Provide the (X, Y) coordinate of the cell's center where the given text is located.  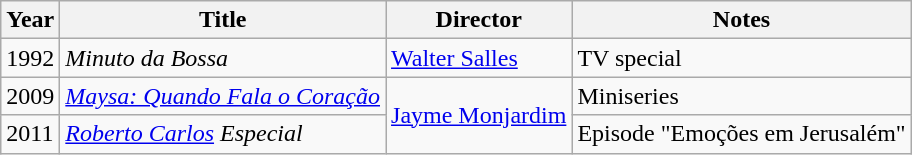
2009 (30, 96)
Director (479, 20)
Maysa: Quando Fala o Coração (223, 96)
Miniseries (742, 96)
1992 (30, 58)
Episode "Emoções em Jerusalém" (742, 134)
Jayme Monjardim (479, 115)
Walter Salles (479, 58)
TV special (742, 58)
Notes (742, 20)
Title (223, 20)
Roberto Carlos Especial (223, 134)
Minuto da Bossa (223, 58)
2011 (30, 134)
Year (30, 20)
